Provide the (x, y) coordinate of the cell's center where the given text is located.  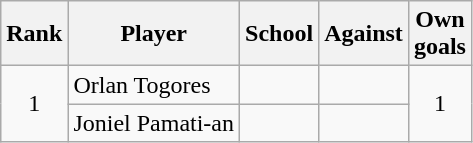
Owngoals (440, 34)
School (280, 34)
Rank (34, 34)
Orlan Togores (154, 85)
Joniel Pamati-an (154, 123)
Player (154, 34)
Against (364, 34)
